Locate the cell with the specified text and output its [x, y] center coordinate. 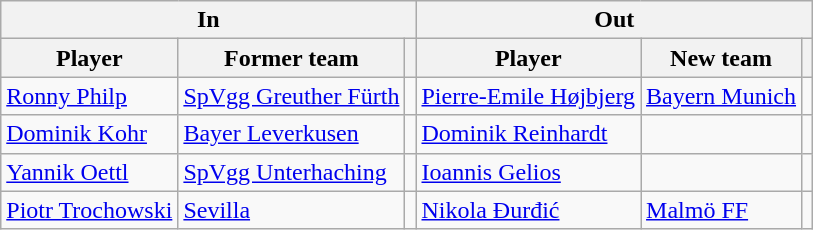
Ioannis Gelios [528, 172]
In [208, 20]
Bayern Munich [722, 96]
Malmö FF [722, 210]
Out [614, 20]
Ronny Philp [90, 96]
Yannik Oettl [90, 172]
New team [722, 58]
SpVgg Greuther Fürth [292, 96]
Dominik Reinhardt [528, 134]
Bayer Leverkusen [292, 134]
Sevilla [292, 210]
Nikola Đurđić [528, 210]
Piotr Trochowski [90, 210]
Dominik Kohr [90, 134]
Former team [292, 58]
SpVgg Unterhaching [292, 172]
Pierre-Emile Højbjerg [528, 96]
